Search for the cell housing the specified text and yield its (x, y) center coordinate. 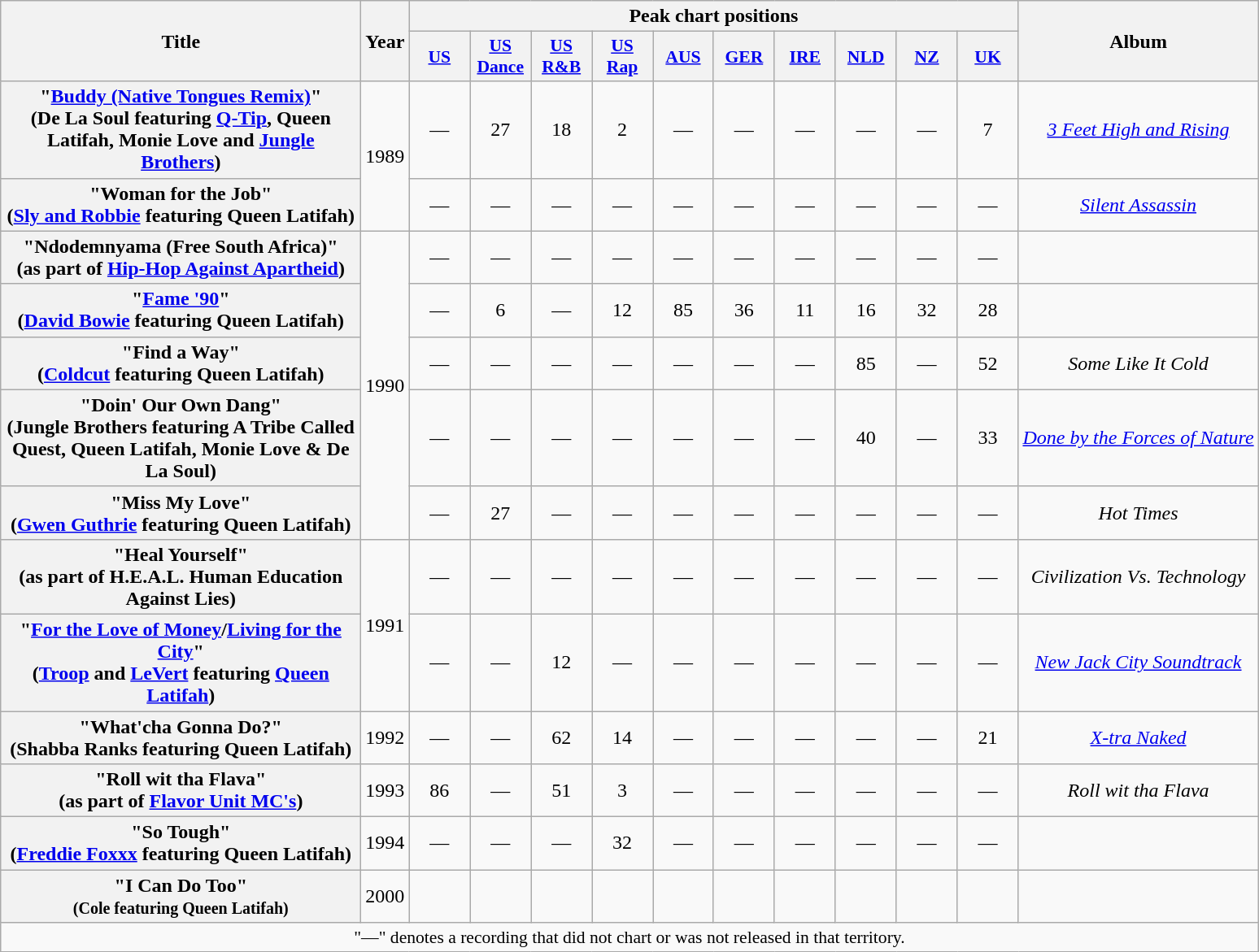
"Ndodemnyama (Free South Africa)"(as part of Hip-Hop Against Apartheid) (181, 257)
33 (987, 437)
NLD (865, 57)
1994 (386, 844)
52 (987, 363)
16 (865, 311)
1990 (386, 385)
"So Tough"(Freddie Foxxx featuring Queen Latifah) (181, 844)
21 (987, 737)
Done by the Forces of Nature (1139, 437)
US Rap (623, 57)
"Doin' Our Own Dang"(Jungle Brothers featuring A Tribe Called Quest, Queen Latifah, Monie Love & De La Soul) (181, 437)
2 (623, 130)
11 (805, 311)
2000 (386, 896)
Year (386, 41)
86 (439, 790)
"For the Love of Money/Living for the City"(Troop and LeVert featuring Queen Latifah) (181, 662)
1992 (386, 737)
18 (561, 130)
"Buddy (Native Tongues Remix)"(De La Soul featuring Q-Tip, Queen Latifah, Monie Love and Jungle Brothers) (181, 130)
3 Feet High and Rising (1139, 130)
IRE (805, 57)
Silent Assassin (1139, 205)
GER (743, 57)
AUS (683, 57)
Some Like It Cold (1139, 363)
New Jack City Soundtrack (1139, 662)
Hot Times (1139, 512)
Civilization Vs. Technology (1139, 576)
"Heal Yourself"(as part of H.E.A.L. Human Education Against Lies) (181, 576)
US (439, 57)
1991 (386, 624)
7 (987, 130)
6 (501, 311)
1989 (386, 156)
"Find a Way"(Coldcut featuring Queen Latifah) (181, 363)
51 (561, 790)
62 (561, 737)
Peak chart positions (714, 16)
"I Can Do Too"(Cole featuring Queen Latifah) (181, 896)
40 (865, 437)
"—" denotes a recording that did not chart or was not released in that territory. (629, 937)
NZ (927, 57)
UK (987, 57)
14 (623, 737)
US Dance (501, 57)
X-tra Naked (1139, 737)
Title (181, 41)
"What'cha Gonna Do?"(Shabba Ranks featuring Queen Latifah) (181, 737)
Album (1139, 41)
1993 (386, 790)
28 (987, 311)
"Miss My Love"(Gwen Guthrie featuring Queen Latifah) (181, 512)
Roll wit tha Flava (1139, 790)
"Woman for the Job"(Sly and Robbie featuring Queen Latifah) (181, 205)
36 (743, 311)
"Roll wit tha Flava"(as part of Flavor Unit MC's) (181, 790)
US R&B (561, 57)
"Fame '90"(David Bowie featuring Queen Latifah) (181, 311)
3 (623, 790)
